Determine the (X, Y) coordinate at the center of the cell enclosing the given text.  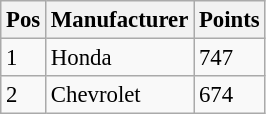
674 (230, 95)
Manufacturer (120, 20)
747 (230, 58)
2 (24, 95)
Points (230, 20)
Pos (24, 20)
Honda (120, 58)
Chevrolet (120, 95)
1 (24, 58)
